Identify which cell holds the provided text, then report its (X, Y) central coordinate. 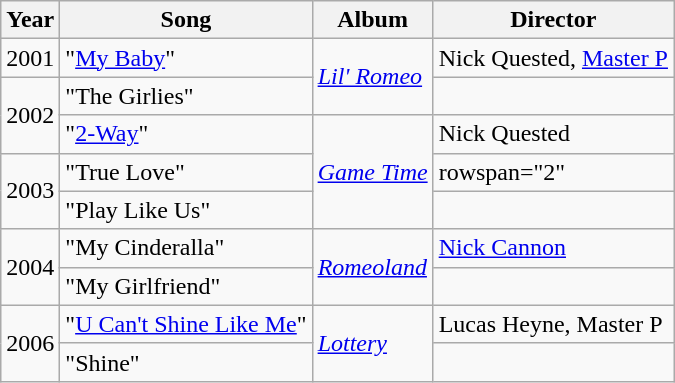
rowspan="2" (553, 172)
Album (372, 20)
Year (30, 20)
2001 (30, 58)
Game Time (372, 172)
"2-Way" (186, 134)
2002 (30, 115)
2003 (30, 191)
Nick Quested (553, 134)
"U Can't Shine Like Me" (186, 324)
Lottery (372, 343)
"The Girlies" (186, 96)
"Shine" (186, 362)
2006 (30, 343)
"True Love" (186, 172)
Song (186, 20)
"My Baby" (186, 58)
Lucas Heyne, Master P (553, 324)
Director (553, 20)
Nick Quested, Master P (553, 58)
Lil' Romeo (372, 77)
Nick Cannon (553, 248)
"My Girlfriend" (186, 286)
"My Cinderalla" (186, 248)
"Play Like Us" (186, 210)
Romeoland (372, 267)
2004 (30, 267)
